Identify which cell holds the provided text, then report its (x, y) central coordinate. 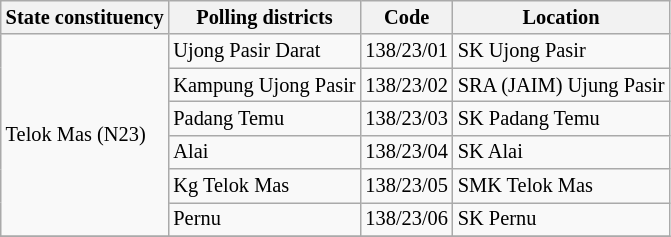
138/23/05 (406, 186)
138/23/06 (406, 219)
State constituency (85, 17)
Padang Temu (264, 118)
Telok Mas (N23) (85, 135)
Kampung Ujong Pasir (264, 85)
138/23/03 (406, 118)
SK Alai (561, 152)
SRA (JAIM) Ujung Pasir (561, 85)
Alai (264, 152)
SK Pernu (561, 219)
SK Ujong Pasir (561, 51)
138/23/02 (406, 85)
138/23/04 (406, 152)
Kg Telok Mas (264, 186)
Polling districts (264, 17)
Location (561, 17)
SK Padang Temu (561, 118)
138/23/01 (406, 51)
SMK Telok Mas (561, 186)
Code (406, 17)
Pernu (264, 219)
Ujong Pasir Darat (264, 51)
